Locate the cell with the specified text and output its [X, Y] center coordinate. 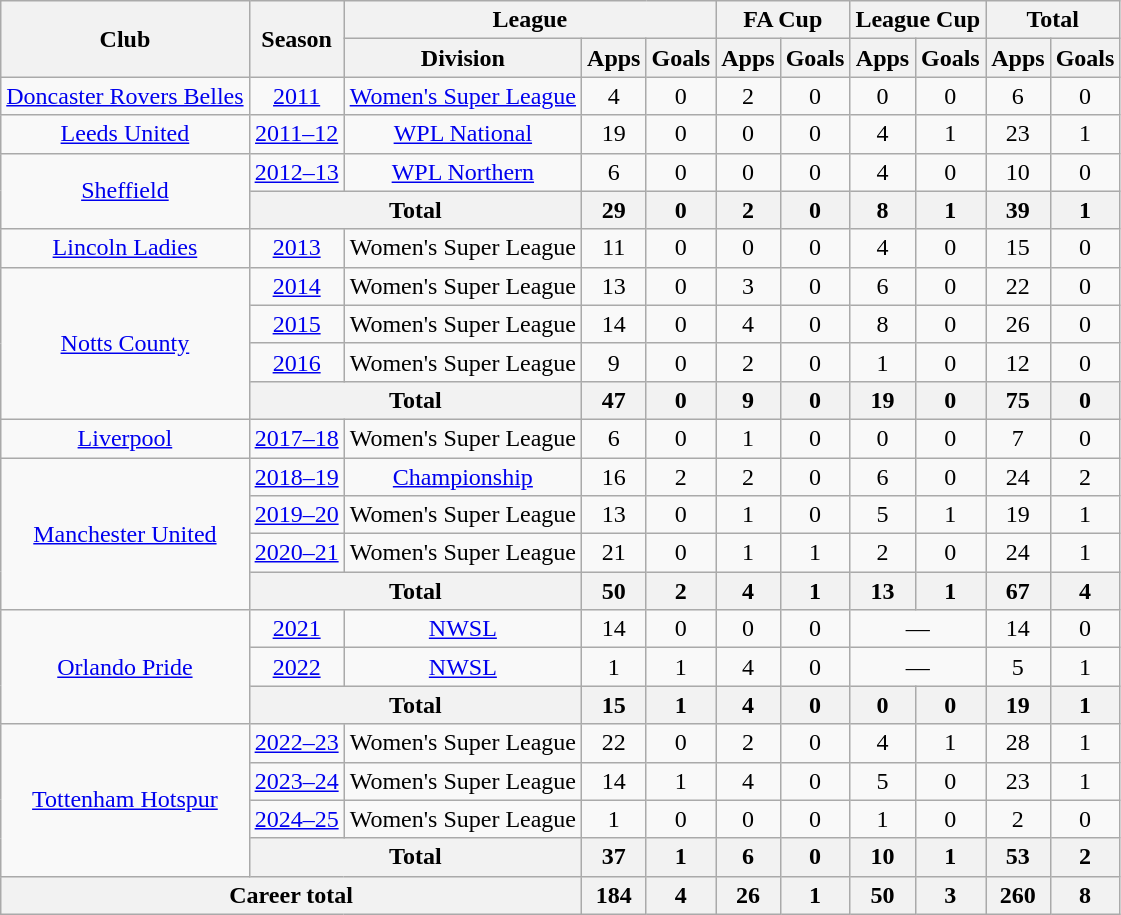
39 [1018, 210]
53 [1018, 857]
WPL National [462, 134]
29 [614, 210]
2020–21 [296, 553]
2019–20 [296, 515]
7 [1018, 438]
Lincoln Ladies [125, 248]
FA Cup [783, 20]
75 [1018, 400]
Tottenham Hotspur [125, 800]
2022 [296, 667]
WPL Northern [462, 172]
37 [614, 857]
260 [1018, 895]
2021 [296, 629]
2011 [296, 96]
2015 [296, 324]
Sheffield [125, 191]
2011–12 [296, 134]
2017–18 [296, 438]
Career total [292, 895]
184 [614, 895]
League [530, 20]
2018–19 [296, 477]
2022–23 [296, 743]
Doncaster Rovers Belles [125, 96]
2023–24 [296, 781]
2024–25 [296, 819]
Division [462, 58]
11 [614, 248]
Manchester United [125, 534]
2012–13 [296, 172]
2013 [296, 248]
28 [1018, 743]
Season [296, 39]
47 [614, 400]
Club [125, 39]
Notts County [125, 343]
2014 [296, 286]
21 [614, 553]
Liverpool [125, 438]
16 [614, 477]
12 [1018, 362]
Orlando Pride [125, 667]
Leeds United [125, 134]
Championship [462, 477]
67 [1018, 591]
2016 [296, 362]
League Cup [918, 20]
